For the text-containing cell, return its midpoint in [x, y] coordinate format. 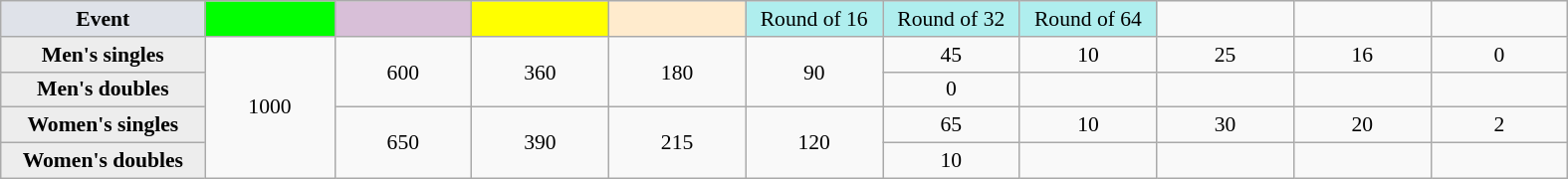
Men's singles [104, 55]
600 [403, 72]
Round of 32 [951, 19]
2 [1499, 125]
Round of 16 [814, 19]
45 [951, 55]
215 [677, 143]
1000 [270, 107]
360 [541, 72]
Men's doubles [104, 89]
120 [814, 143]
650 [403, 143]
180 [677, 72]
16 [1362, 55]
20 [1362, 125]
Women's singles [104, 125]
30 [1226, 125]
90 [814, 72]
390 [541, 143]
25 [1226, 55]
Event [104, 19]
Women's doubles [104, 161]
Round of 64 [1088, 19]
65 [951, 125]
